Search for the cell housing the specified text and yield its (x, y) center coordinate. 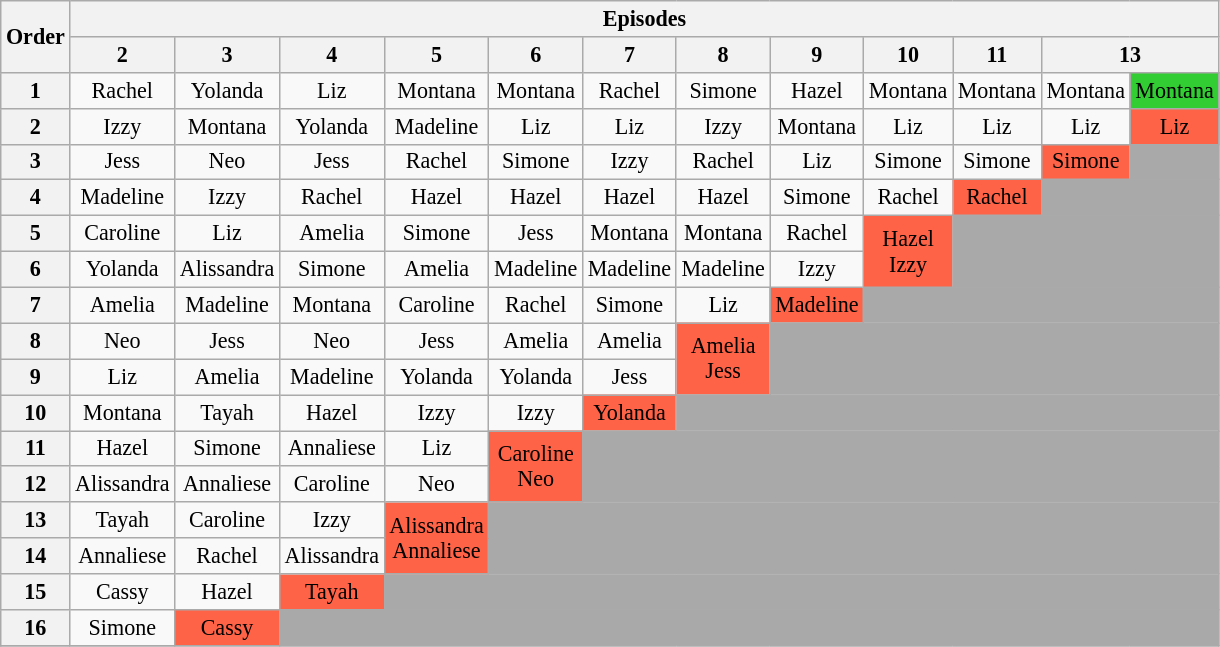
12 (36, 484)
HazelIzzy (908, 251)
CarolineNeo (536, 466)
Episodes (644, 18)
AlissandraAnnaliese (436, 538)
AmeliaJess (723, 359)
15 (36, 591)
1 (36, 90)
14 (36, 556)
16 (36, 627)
Order (36, 36)
